Return [X, Y] of the center of cell containing provided text 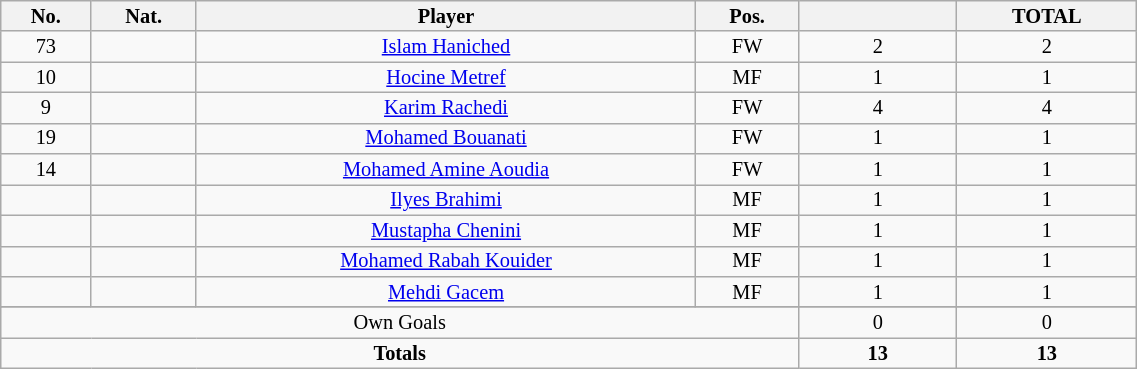
19 [46, 138]
10 [46, 78]
No. [46, 16]
Mohamed Bouanati [446, 138]
Karim Rachedi [446, 108]
Own Goals [400, 322]
Mohamed Rabah Kouider [446, 262]
Nat. [144, 16]
Mohamed Amine Aoudia [446, 170]
Mustapha Chenini [446, 230]
TOTAL [1047, 16]
Ilyes Brahimi [446, 200]
9 [46, 108]
Hocine Metref [446, 78]
Pos. [748, 16]
73 [46, 46]
Totals [400, 354]
Islam Haniched [446, 46]
Mehdi Gacem [446, 292]
Player [446, 16]
14 [46, 170]
